For the text-containing cell, return its midpoint in (X, Y) coordinate format. 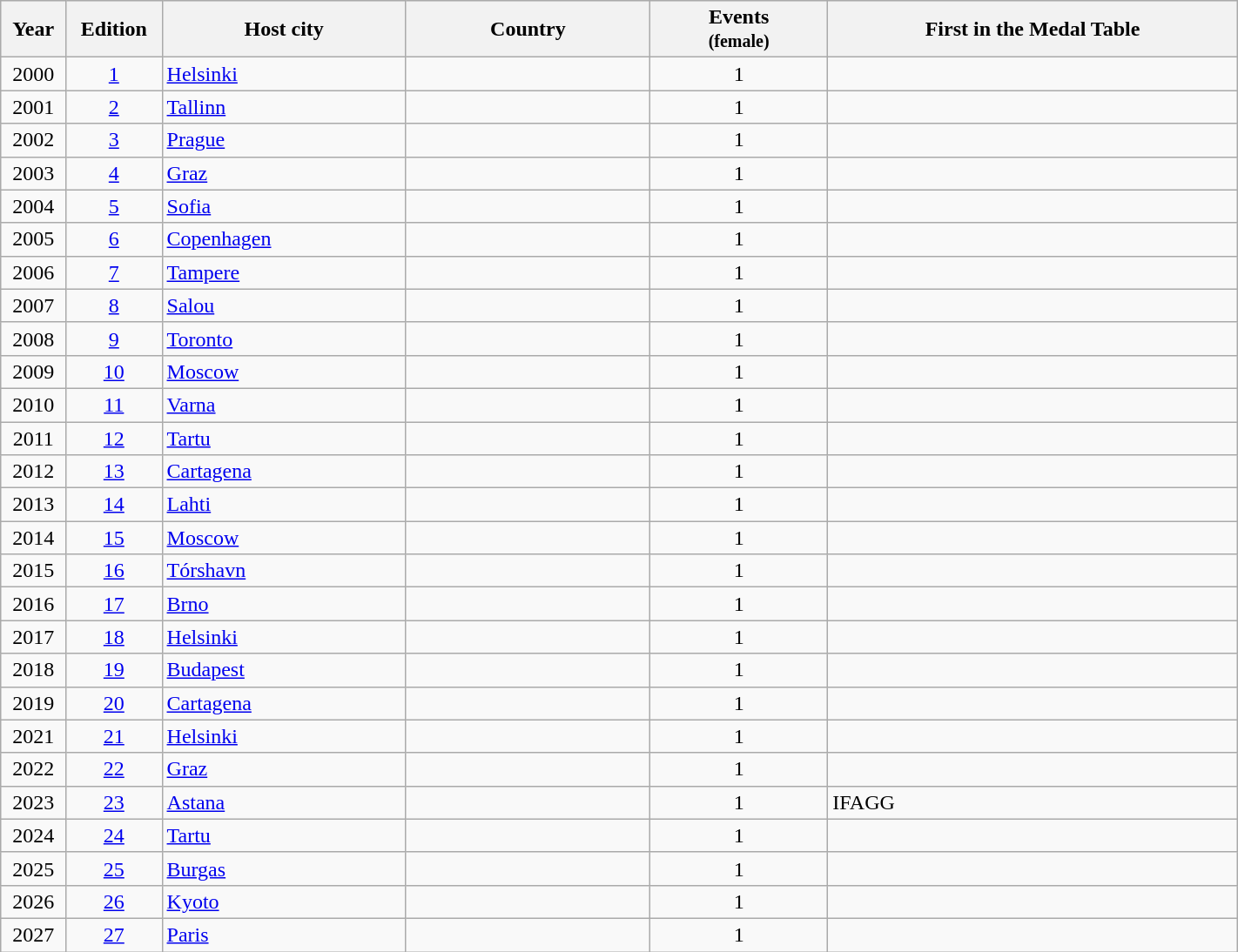
Astana (284, 802)
2021 (33, 736)
6 (114, 239)
2027 (33, 935)
2008 (33, 339)
Country (528, 30)
2001 (33, 107)
2009 (33, 372)
4 (114, 173)
2013 (33, 505)
2002 (33, 140)
Edition (114, 30)
Toronto (284, 339)
2012 (33, 472)
19 (114, 670)
21 (114, 736)
2025 (33, 868)
2018 (33, 670)
10 (114, 372)
20 (114, 703)
2005 (33, 239)
Sofia (284, 206)
2003 (33, 173)
8 (114, 305)
2004 (33, 206)
Lahti (284, 505)
26 (114, 902)
2022 (33, 769)
27 (114, 935)
12 (114, 438)
Events(female) (739, 30)
22 (114, 769)
Brno (284, 604)
Salou (284, 305)
2015 (33, 571)
25 (114, 868)
7 (114, 272)
2007 (33, 305)
Host city (284, 30)
Tallinn (284, 107)
13 (114, 472)
Kyoto (284, 902)
14 (114, 505)
IFAGG (1033, 802)
11 (114, 405)
24 (114, 835)
2023 (33, 802)
2019 (33, 703)
Paris (284, 935)
First in the Medal Table (1033, 30)
2010 (33, 405)
9 (114, 339)
2026 (33, 902)
2014 (33, 538)
18 (114, 637)
Prague (284, 140)
23 (114, 802)
2016 (33, 604)
Tórshavn (284, 571)
2000 (33, 74)
16 (114, 571)
2 (114, 107)
Copenhagen (284, 239)
2024 (33, 835)
17 (114, 604)
Budapest (284, 670)
Burgas (284, 868)
15 (114, 538)
2017 (33, 637)
Varna (284, 405)
2006 (33, 272)
5 (114, 206)
Tampere (284, 272)
3 (114, 140)
Year (33, 30)
2011 (33, 438)
